Extract the (X, Y) coordinate from the center of the cell holding the provided text.  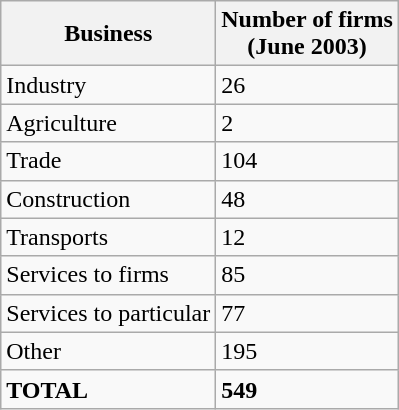
Number of firms(June 2003) (308, 34)
Business (108, 34)
195 (308, 351)
Transports (108, 237)
Industry (108, 85)
549 (308, 389)
TOTAL (108, 389)
Construction (108, 199)
Agriculture (108, 123)
77 (308, 313)
Services to particular (108, 313)
Other (108, 351)
48 (308, 199)
Services to firms (108, 275)
104 (308, 161)
2 (308, 123)
26 (308, 85)
Trade (108, 161)
12 (308, 237)
85 (308, 275)
